Pinpoint the cell where the given text exists, returning its [X, Y] midpoint coordinate. 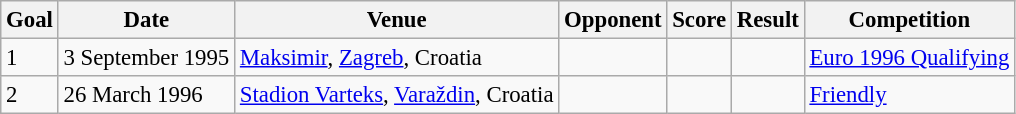
Competition [910, 20]
Score [700, 20]
Friendly [910, 95]
Euro 1996 Qualifying [910, 58]
Stadion Varteks, Varaždin, Croatia [397, 95]
Result [768, 20]
3 September 1995 [146, 58]
Venue [397, 20]
Maksimir, Zagreb, Croatia [397, 58]
1 [30, 58]
Date [146, 20]
26 March 1996 [146, 95]
Opponent [613, 20]
Goal [30, 20]
2 [30, 95]
